Search for the cell housing the specified text and yield its [x, y] center coordinate. 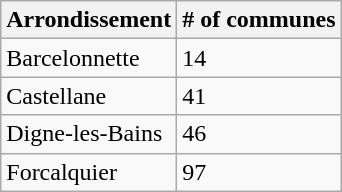
46 [259, 134]
Digne-les-Bains [89, 134]
Castellane [89, 96]
Forcalquier [89, 172]
14 [259, 58]
Barcelonnette [89, 58]
41 [259, 96]
97 [259, 172]
# of communes [259, 20]
Arrondissement [89, 20]
